Detect which cell encompasses the target text, then output its [X, Y] center coordinate. 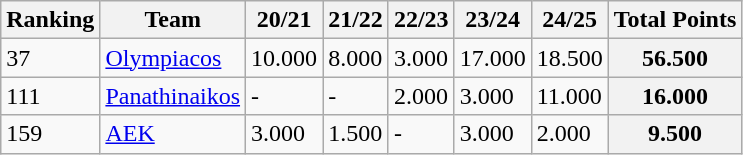
10.000 [284, 58]
21/22 [356, 20]
37 [50, 58]
Ranking [50, 20]
16.000 [675, 96]
11.000 [570, 96]
18.500 [570, 58]
1.500 [356, 134]
17.000 [492, 58]
24/25 [570, 20]
23/24 [492, 20]
Olympiacos [173, 58]
111 [50, 96]
8.000 [356, 58]
56.500 [675, 58]
9.500 [675, 134]
22/23 [421, 20]
AEK [173, 134]
Team [173, 20]
Total Points [675, 20]
20/21 [284, 20]
Panathinaikos [173, 96]
159 [50, 134]
